From the cell containing the given text, extract its center point as [x, y] coordinate. 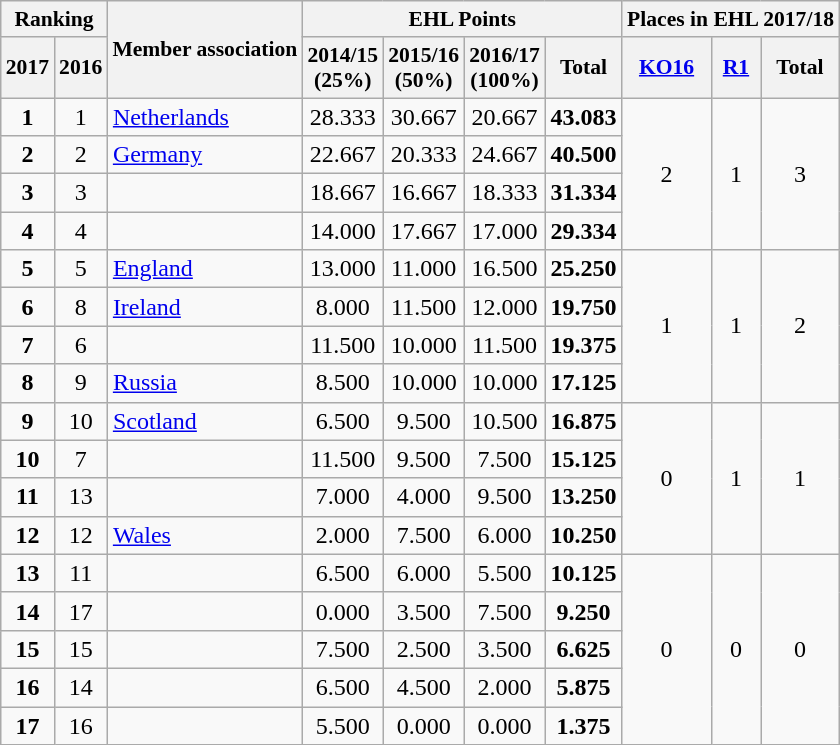
10.125 [584, 573]
6.625 [584, 649]
10.500 [504, 421]
Member association [204, 50]
25.250 [584, 269]
43.083 [584, 117]
R1 [736, 66]
Wales [204, 535]
2014/15(25%) [342, 66]
8.500 [342, 383]
2016 [80, 66]
Places in EHL 2017/18 [730, 19]
7.000 [342, 497]
2015/16(50%) [424, 66]
40.500 [584, 155]
17.000 [504, 231]
KO16 [666, 66]
24.667 [504, 155]
Scotland [204, 421]
2017 [28, 66]
17.125 [584, 383]
EHL Points [462, 19]
9.250 [584, 611]
10.250 [584, 535]
4.000 [424, 497]
28.333 [342, 117]
Netherlands [204, 117]
13.250 [584, 497]
Germany [204, 155]
20.667 [504, 117]
31.334 [584, 193]
Russia [204, 383]
8.000 [342, 307]
19.375 [584, 345]
16.875 [584, 421]
20.333 [424, 155]
22.667 [342, 155]
19.750 [584, 307]
11.000 [424, 269]
2.500 [424, 649]
2016/17(100%) [504, 66]
England [204, 269]
12.000 [504, 307]
16.667 [424, 193]
18.333 [504, 193]
Ireland [204, 307]
17.667 [424, 231]
Ranking [54, 19]
14.000 [342, 231]
30.667 [424, 117]
15.125 [584, 459]
4.500 [424, 687]
1.375 [584, 725]
18.667 [342, 193]
13.000 [342, 269]
5.875 [584, 687]
29.334 [584, 231]
16.500 [504, 269]
